Identify which cell holds the provided text, then report its (x, y) central coordinate. 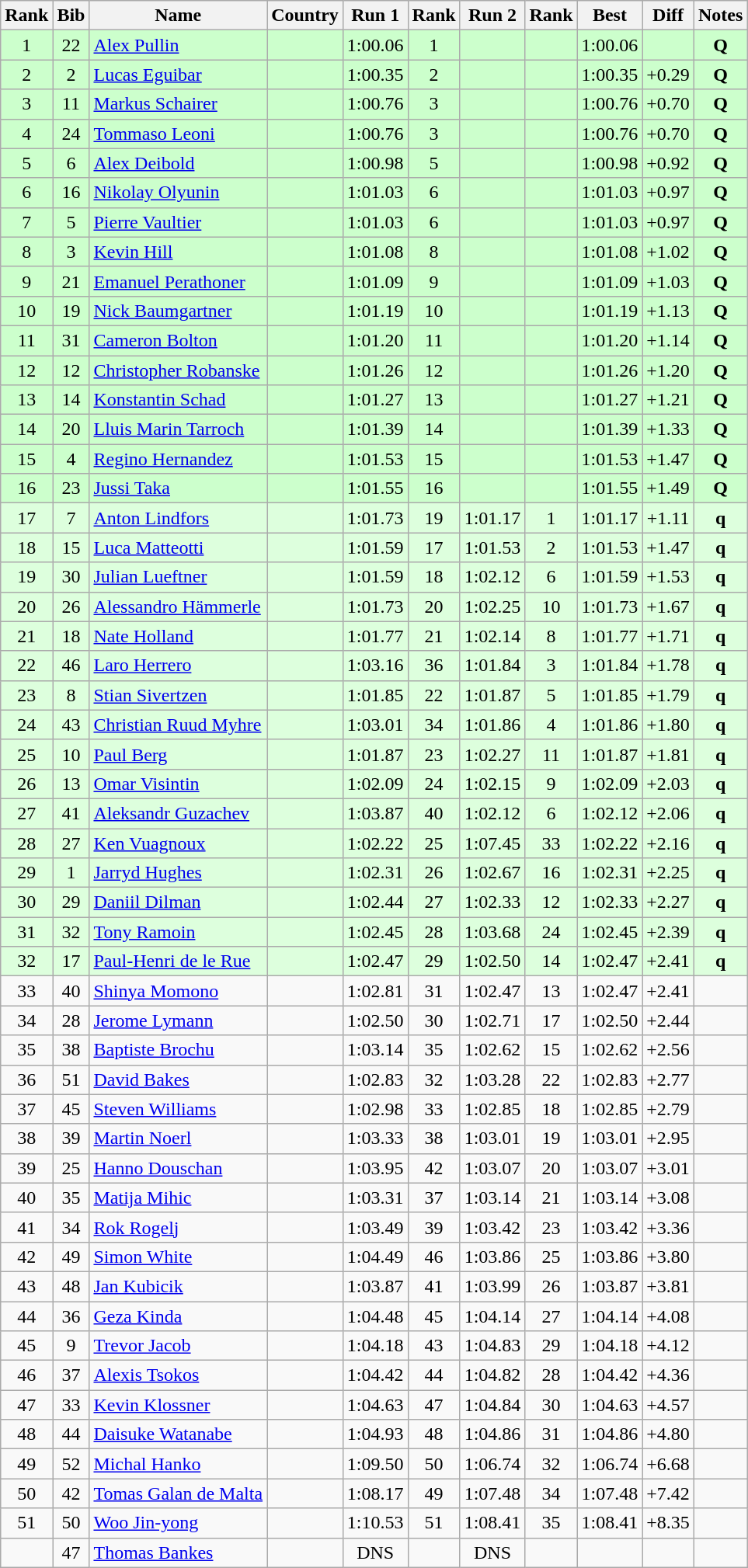
Luca Matteotti (179, 548)
1:03.28 (492, 1080)
Tony Ramoin (179, 932)
Lluis Marin Tarroch (179, 429)
+2.03 (668, 784)
+1.81 (668, 754)
+1.79 (668, 695)
Nick Baumgartner (179, 311)
Ken Vuagnoux (179, 843)
Run 2 (492, 16)
1:03.95 (375, 1168)
Bib (71, 16)
Kevin Klossner (179, 1405)
+1.78 (668, 666)
1:02.67 (492, 873)
+3.81 (668, 1286)
Jussi Taka (179, 488)
1:02.81 (375, 991)
1:03.68 (492, 932)
+1.80 (668, 725)
+2.44 (668, 1020)
1:10.53 (375, 1523)
+2.06 (668, 813)
+2.79 (668, 1109)
Paul Berg (179, 754)
Steven Williams (179, 1109)
+1.13 (668, 311)
Rok Rogelj (179, 1227)
Geza Kinda (179, 1316)
+1.20 (668, 370)
Tommaso Leoni (179, 134)
Alessandro Hämmerle (179, 607)
Tomas Galan de Malta (179, 1493)
Alex Deibold (179, 163)
+2.39 (668, 932)
+2.56 (668, 1050)
1:04.49 (375, 1257)
Julian Lueftner (179, 577)
1:02.44 (375, 902)
+1.67 (668, 607)
Daniil Dilman (179, 902)
+2.27 (668, 902)
52 (71, 1464)
+1.02 (668, 252)
+1.33 (668, 429)
+3.80 (668, 1257)
+1.03 (668, 281)
Kevin Hill (179, 252)
1:03.33 (375, 1139)
Hanno Douschan (179, 1168)
Notes (720, 16)
Baptiste Brochu (179, 1050)
+1.11 (668, 518)
Simon White (179, 1257)
Alexis Tsokos (179, 1375)
+3.36 (668, 1227)
1:04.83 (492, 1346)
Paul-Henri de le Rue (179, 961)
Shinya Momono (179, 991)
Aleksandr Guzachev (179, 813)
1:07.45 (492, 843)
+4.12 (668, 1346)
Cameron Bolton (179, 340)
+6.68 (668, 1464)
+0.29 (668, 75)
+1.49 (668, 488)
+1.71 (668, 636)
Alex Pullin (179, 45)
Stian Sivertzen (179, 695)
Best (610, 16)
Daisuke Watanabe (179, 1434)
Run 1 (375, 16)
David Bakes (179, 1080)
+8.35 (668, 1523)
+4.36 (668, 1375)
Jan Kubicik (179, 1286)
Matija Mihic (179, 1198)
1:03.16 (375, 666)
Martin Noerl (179, 1139)
Country (305, 16)
Emanuel Perathoner (179, 281)
Lucas Eguibar (179, 75)
1:02.71 (492, 1020)
+1.21 (668, 400)
+2.95 (668, 1139)
Trevor Jacob (179, 1346)
+3.08 (668, 1198)
+2.25 (668, 873)
1:04.84 (492, 1405)
1:08.17 (375, 1493)
Name (179, 16)
1:03.49 (375, 1227)
Diff (668, 16)
+4.57 (668, 1405)
1:04.82 (492, 1375)
Nikolay Olyunin (179, 193)
1:02.14 (492, 636)
Pierre Vaultier (179, 222)
1:04.48 (375, 1316)
1:02.27 (492, 754)
Christian Ruud Myhre (179, 725)
Woo Jin-yong (179, 1523)
+0.92 (668, 163)
+4.80 (668, 1434)
1:02.25 (492, 607)
Anton Lindfors (179, 518)
+2.77 (668, 1080)
+7.42 (668, 1493)
1:04.93 (375, 1434)
Laro Herrero (179, 666)
1:02.98 (375, 1109)
Nate Holland (179, 636)
Markus Schairer (179, 104)
1:09.50 (375, 1464)
Regino Hernandez (179, 459)
+2.16 (668, 843)
+1.53 (668, 577)
1:03.99 (492, 1286)
Jerome Lymann (179, 1020)
Jarryd Hughes (179, 873)
Omar Visintin (179, 784)
1:02.15 (492, 784)
+3.01 (668, 1168)
Christopher Robanske (179, 370)
Thomas Bankes (179, 1552)
+4.08 (668, 1316)
Konstantin Schad (179, 400)
+1.14 (668, 340)
Michal Hanko (179, 1464)
1:03.31 (375, 1198)
